Scan for the cell matching the given text and deliver its [X, Y] coordinate at center. 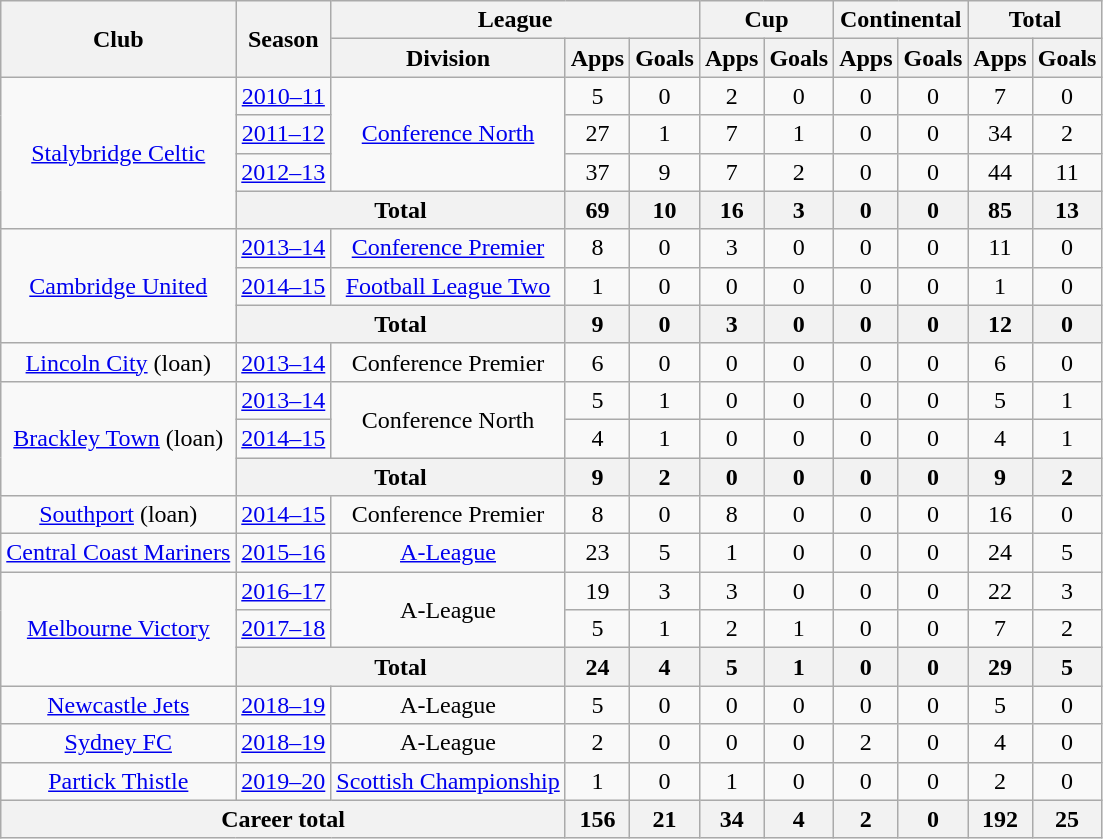
69 [597, 210]
Partick Thistle [118, 781]
23 [597, 553]
Central Coast Mariners [118, 553]
Melbourne Victory [118, 629]
Season [284, 39]
156 [597, 819]
Stalybridge Celtic [118, 153]
Brackley Town (loan) [118, 438]
21 [665, 819]
Division [448, 58]
Newcastle Jets [118, 705]
Club [118, 39]
12 [1000, 324]
25 [1067, 819]
2015–16 [284, 553]
League [516, 20]
Sydney FC [118, 743]
Career total [283, 819]
10 [665, 210]
2010–11 [284, 96]
27 [597, 134]
2012–13 [284, 172]
Continental [901, 20]
19 [597, 591]
Cup [766, 20]
2016–17 [284, 591]
2019–20 [284, 781]
192 [1000, 819]
Lincoln City (loan) [118, 362]
85 [1000, 210]
29 [1000, 667]
Scottish Championship [448, 781]
37 [597, 172]
44 [1000, 172]
2011–12 [284, 134]
2017–18 [284, 629]
Football League Two [448, 286]
Cambridge United [118, 286]
Southport (loan) [118, 515]
22 [1000, 591]
13 [1067, 210]
